Pinpoint the cell where the given text exists, returning its (x, y) midpoint coordinate. 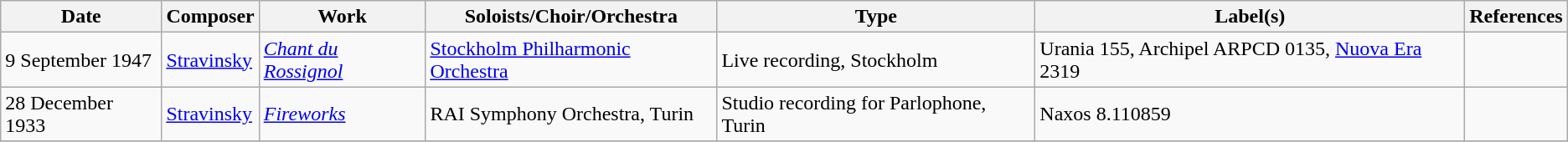
Soloists/Choir/Orchestra (571, 17)
Fireworks (342, 114)
Studio recording for Parlophone, Turin (876, 114)
Chant du Rossignol (342, 60)
9 September 1947 (81, 60)
Composer (210, 17)
Work (342, 17)
Date (81, 17)
Label(s) (1250, 17)
RAI Symphony Orchestra, Turin (571, 114)
Stockholm Philharmonic Orchestra (571, 60)
Naxos 8.110859 (1250, 114)
28 December 1933 (81, 114)
References (1516, 17)
Type (876, 17)
Urania 155, Archipel ARPCD 0135, Nuova Era 2319 (1250, 60)
Live recording, Stockholm (876, 60)
